For the text-containing cell, return its midpoint in (x, y) coordinate format. 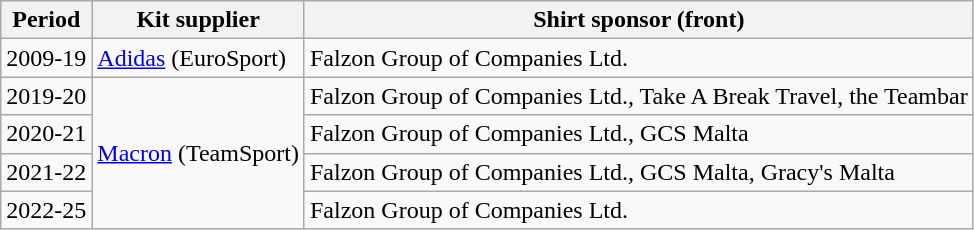
2009-19 (46, 58)
Falzon Group of Companies Ltd., GCS Malta, Gracy's Malta (638, 172)
2020-21 (46, 134)
Macron (TeamSport) (198, 153)
2019-20 (46, 96)
2022-25 (46, 210)
Falzon Group of Companies Ltd., Take A Break Travel, the Teambar (638, 96)
Kit supplier (198, 20)
Period (46, 20)
Adidas (EuroSport) (198, 58)
Shirt sponsor (front) (638, 20)
2021-22 (46, 172)
Falzon Group of Companies Ltd., GCS Malta (638, 134)
